For the text-containing cell, return its midpoint in (x, y) coordinate format. 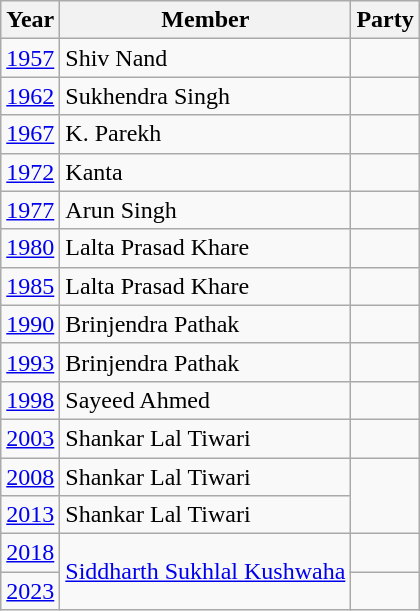
Member (206, 20)
Party (385, 20)
1985 (30, 286)
Year (30, 20)
1980 (30, 248)
Sayeed Ahmed (206, 400)
Kanta (206, 172)
K. Parekh (206, 134)
1967 (30, 134)
2008 (30, 477)
1993 (30, 362)
1977 (30, 210)
Sukhendra Singh (206, 96)
1998 (30, 400)
2023 (30, 591)
1990 (30, 324)
1962 (30, 96)
Siddharth Sukhlal Kushwaha (206, 572)
Arun Singh (206, 210)
Shiv Nand (206, 58)
2003 (30, 438)
2013 (30, 515)
1972 (30, 172)
2018 (30, 553)
1957 (30, 58)
